Output the (X, Y) coordinate of the center of the cell containing the given text.  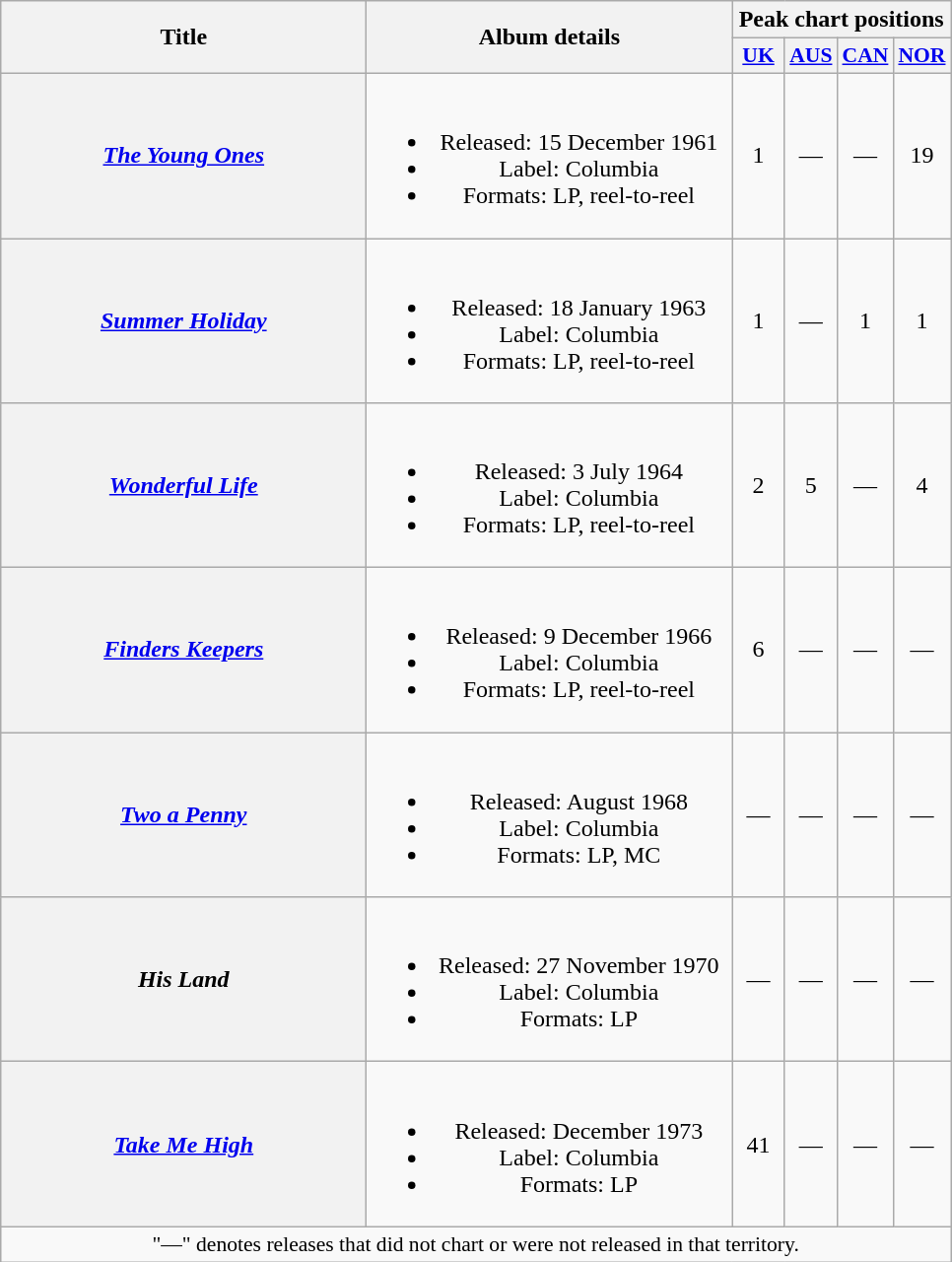
19 (921, 156)
AUS (810, 56)
Finders Keepers (183, 651)
Summer Holiday (183, 321)
Released: August 1968Label: ColumbiaFormats: LP, MC (550, 814)
Released: 27 November 1970Label: ColumbiaFormats: LP (550, 980)
Album details (550, 37)
Title (183, 37)
41 (759, 1144)
Released: December 1973Label: ColumbiaFormats: LP (550, 1144)
Peak chart positions (842, 20)
Released: 18 January 1963Label: ColumbiaFormats: LP, reel-to-reel (550, 321)
UK (759, 56)
NOR (921, 56)
His Land (183, 980)
4 (921, 485)
Released: 3 July 1964Label: ColumbiaFormats: LP, reel-to-reel (550, 485)
6 (759, 651)
5 (810, 485)
Released: 15 December 1961Label: ColumbiaFormats: LP, reel-to-reel (550, 156)
Released: 9 December 1966Label: ColumbiaFormats: LP, reel-to-reel (550, 651)
Wonderful Life (183, 485)
Take Me High (183, 1144)
2 (759, 485)
"—" denotes releases that did not chart or were not released in that territory. (476, 1244)
The Young Ones (183, 156)
Two a Penny (183, 814)
CAN (865, 56)
